Provide the [X, Y] coordinate of the cell's center where the given text is located.  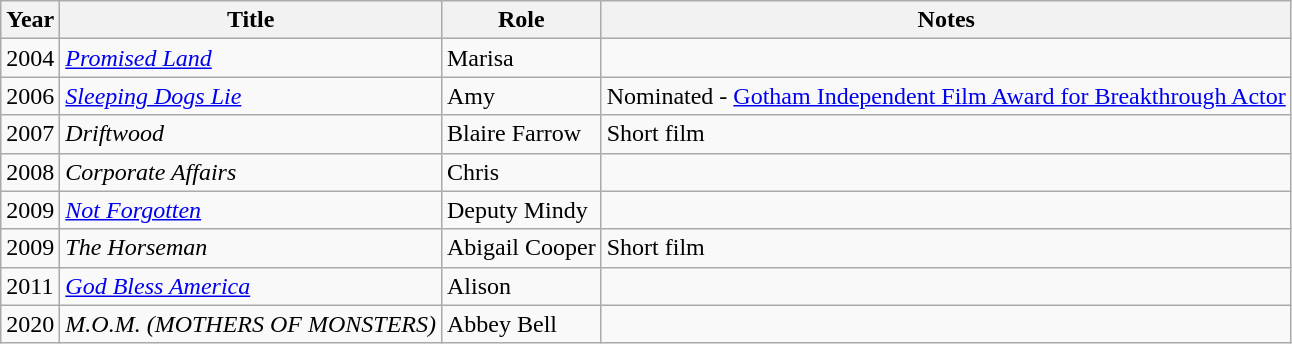
Deputy Mindy [521, 210]
Marisa [521, 58]
2004 [30, 58]
Driftwood [251, 134]
Not Forgotten [251, 210]
Role [521, 20]
The Horseman [251, 248]
Abbey Bell [521, 324]
2020 [30, 324]
2006 [30, 96]
2008 [30, 172]
Amy [521, 96]
God Bless America [251, 286]
2011 [30, 286]
Alison [521, 286]
Corporate Affairs [251, 172]
Abigail Cooper [521, 248]
Notes [946, 20]
Title [251, 20]
Blaire Farrow [521, 134]
M.O.M. (MOTHERS OF MONSTERS) [251, 324]
Year [30, 20]
Chris [521, 172]
Promised Land [251, 58]
Nominated - Gotham Independent Film Award for Breakthrough Actor [946, 96]
2007 [30, 134]
Sleeping Dogs Lie [251, 96]
